Pinpoint the cell where the given text exists, returning its (x, y) midpoint coordinate. 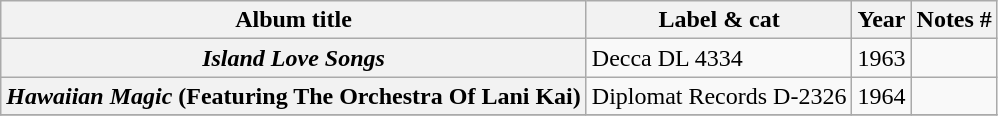
Notes # (954, 20)
1963 (882, 58)
Label & cat (719, 20)
Decca DL 4334 (719, 58)
Year (882, 20)
Hawaiian Magic (Featuring The Orchestra Of Lani Kai) (294, 96)
Album title (294, 20)
1964 (882, 96)
Diplomat Records D-2326 (719, 96)
Island Love Songs (294, 58)
